Detect which cell encompasses the target text, then output its [X, Y] center coordinate. 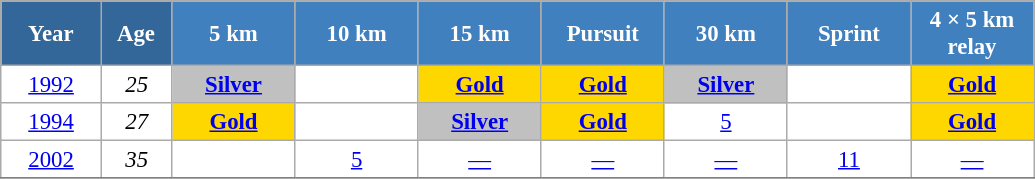
1994 [52, 122]
27 [136, 122]
Sprint [848, 34]
5 km [234, 34]
Age [136, 34]
1992 [52, 85]
25 [136, 85]
11 [848, 160]
2002 [52, 160]
30 km [726, 34]
Year [52, 34]
15 km [480, 34]
Pursuit [602, 34]
4 × 5 km relay [972, 34]
35 [136, 160]
10 km [356, 34]
